Capture the cell that displays the provided text and extract its (x, y) central coordinate. 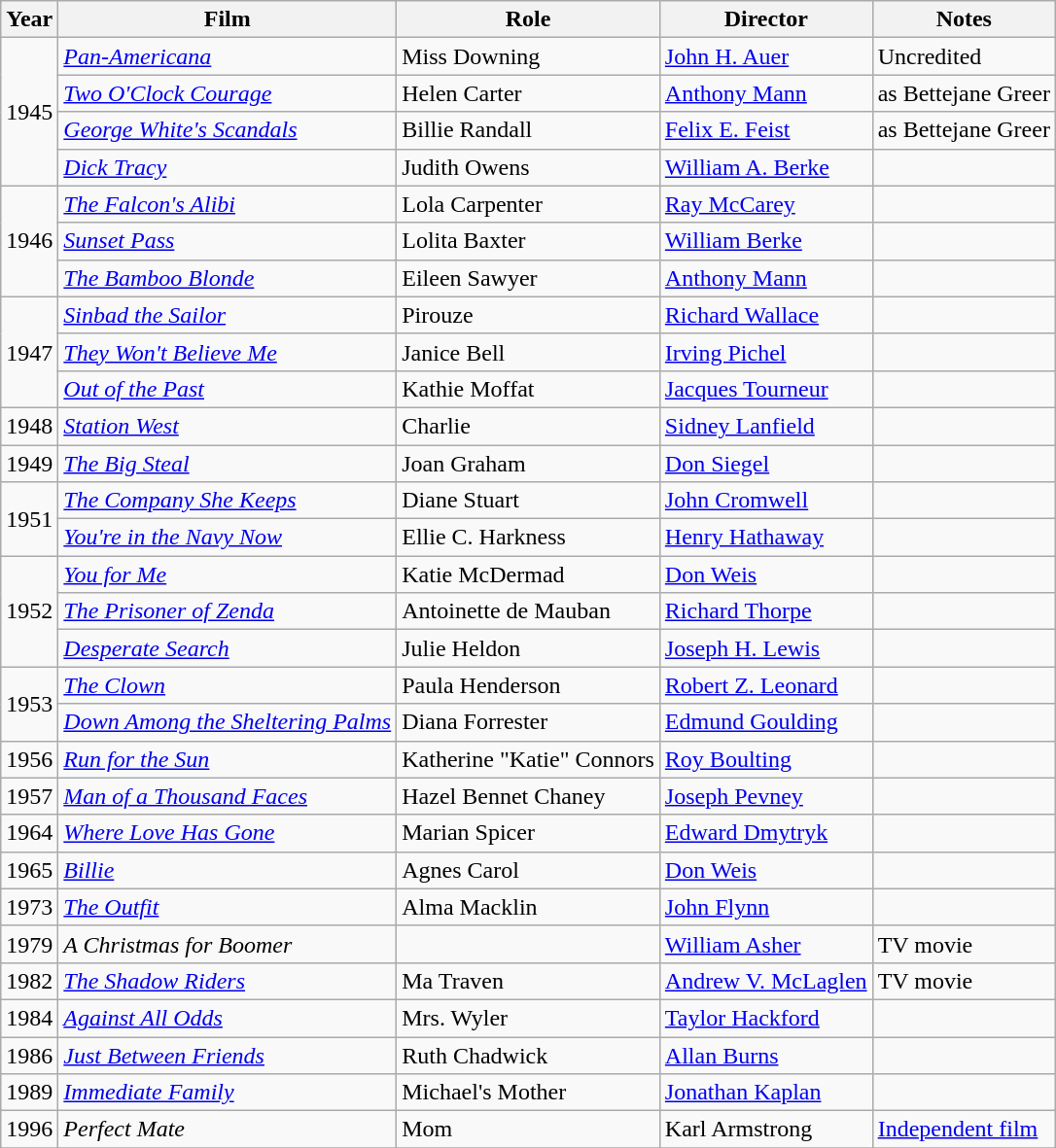
1945 (29, 112)
1979 (29, 944)
1951 (29, 519)
You for Me (228, 574)
William A. Berke (766, 167)
Role (529, 19)
William Asher (766, 944)
The Prisoner of Zenda (228, 611)
Ruth Chadwick (529, 1055)
Two O'Clock Courage (228, 93)
Lola Carpenter (529, 204)
The Falcon's Alibi (228, 204)
Station West (228, 426)
Mom (529, 1130)
Just Between Friends (228, 1055)
You're in the Navy Now (228, 538)
Year (29, 19)
Uncredited (964, 56)
Jacques Tourneur (766, 389)
1973 (29, 907)
Man of a Thousand Faces (228, 796)
Perfect Mate (228, 1130)
Andrew V. McLaglen (766, 981)
Julie Heldon (529, 648)
Charlie (529, 426)
Billie Randall (529, 130)
The Outfit (228, 907)
Michael's Mother (529, 1093)
George White's Scandals (228, 130)
1949 (29, 464)
Katie McDermad (529, 574)
1984 (29, 1018)
A Christmas for Boomer (228, 944)
1948 (29, 426)
Katherine "Katie" Connors (529, 759)
Pan-Americana (228, 56)
1964 (29, 833)
Paula Henderson (529, 685)
Edward Dmytryk (766, 833)
Immediate Family (228, 1093)
Don Siegel (766, 464)
Diana Forrester (529, 722)
Mrs. Wyler (529, 1018)
Antoinette de Mauban (529, 611)
Sunset Pass (228, 241)
1946 (29, 241)
Joseph H. Lewis (766, 648)
Eileen Sawyer (529, 278)
Joseph Pevney (766, 796)
Film (228, 19)
Notes (964, 19)
Agnes Carol (529, 870)
Edmund Goulding (766, 722)
Marian Spicer (529, 833)
John H. Auer (766, 56)
1957 (29, 796)
Ma Traven (529, 981)
Alma Macklin (529, 907)
Ellie C. Harkness (529, 538)
Kathie Moffat (529, 389)
Sinbad the Sailor (228, 315)
The Clown (228, 685)
1947 (29, 352)
1986 (29, 1055)
Janice Bell (529, 352)
The Bamboo Blonde (228, 278)
Out of the Past (228, 389)
1996 (29, 1130)
They Won't Believe Me (228, 352)
1953 (29, 704)
Where Love Has Gone (228, 833)
1965 (29, 870)
Run for the Sun (228, 759)
The Company She Keeps (228, 501)
Independent film (964, 1130)
Ray McCarey (766, 204)
1982 (29, 981)
Down Among the Sheltering Palms (228, 722)
Felix E. Feist (766, 130)
Desperate Search (228, 648)
Against All Odds (228, 1018)
Roy Boulting (766, 759)
The Big Steal (228, 464)
1989 (29, 1093)
Miss Downing (529, 56)
Lolita Baxter (529, 241)
Helen Carter (529, 93)
1956 (29, 759)
John Flynn (766, 907)
Karl Armstrong (766, 1130)
Jonathan Kaplan (766, 1093)
Irving Pichel (766, 352)
Richard Thorpe (766, 611)
1952 (29, 611)
Robert Z. Leonard (766, 685)
Judith Owens (529, 167)
Diane Stuart (529, 501)
Director (766, 19)
Allan Burns (766, 1055)
William Berke (766, 241)
Billie (228, 870)
Richard Wallace (766, 315)
John Cromwell (766, 501)
Hazel Bennet Chaney (529, 796)
Henry Hathaway (766, 538)
The Shadow Riders (228, 981)
Joan Graham (529, 464)
Taylor Hackford (766, 1018)
Dick Tracy (228, 167)
Sidney Lanfield (766, 426)
Pirouze (529, 315)
